From the cell containing the given text, extract its center point as (x, y) coordinate. 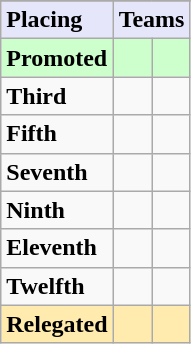
Third (57, 96)
Fifth (57, 134)
Twelfth (57, 286)
Ninth (57, 210)
Promoted (57, 58)
Relegated (57, 324)
Eleventh (57, 248)
Teams (152, 20)
Placing (57, 20)
Seventh (57, 172)
